Detect which cell encompasses the target text, then output its (x, y) center coordinate. 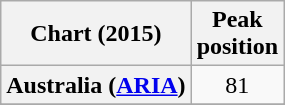
Australia (ARIA) (96, 85)
81 (237, 85)
Chart (2015) (96, 34)
Peakposition (237, 34)
